Search for the cell housing the specified text and yield its [x, y] center coordinate. 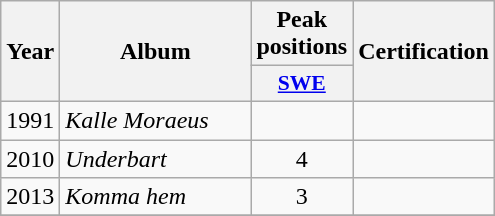
Certification [424, 52]
Peak positions [302, 34]
2013 [30, 197]
Underbart [156, 159]
4 [302, 159]
Kalle Moraeus [156, 120]
2010 [30, 159]
Komma hem [156, 197]
Album [156, 52]
1991 [30, 120]
SWE [302, 84]
Year [30, 52]
3 [302, 197]
